Locate the cell with the specified text and output its (X, Y) center coordinate. 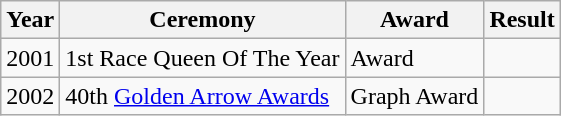
Result (522, 20)
40th Golden Arrow Awards (202, 96)
Graph Award (414, 96)
Ceremony (202, 20)
2002 (30, 96)
1st Race Queen Of The Year (202, 58)
2001 (30, 58)
Year (30, 20)
